Find where the given text appears and provide that cell's center as [x, y] coordinate. 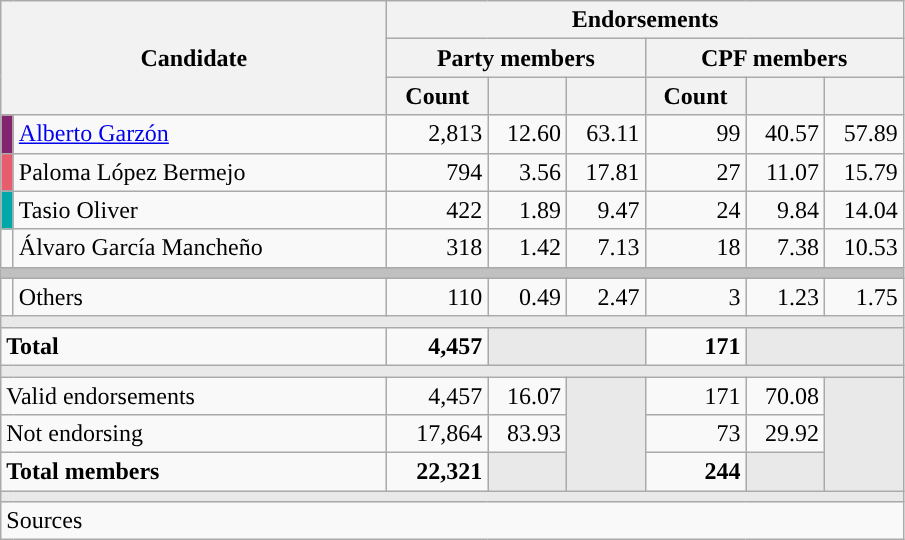
0.49 [528, 297]
Álvaro García Mancheño [200, 248]
7.13 [606, 248]
Alberto Garzón [200, 134]
7.38 [786, 248]
Total [194, 346]
99 [696, 134]
12.60 [528, 134]
24 [696, 210]
318 [438, 248]
1.42 [528, 248]
794 [438, 172]
27 [696, 172]
1.75 [864, 297]
22,321 [438, 472]
14.04 [864, 210]
40.57 [786, 134]
3.56 [528, 172]
10.53 [864, 248]
Total members [194, 472]
Not endorsing [194, 434]
Valid endorsements [194, 395]
Tasio Oliver [200, 210]
11.07 [786, 172]
1.89 [528, 210]
73 [696, 434]
Others [200, 297]
1.23 [786, 297]
CPF members [774, 58]
Paloma López Bermejo [200, 172]
18 [696, 248]
9.47 [606, 210]
16.07 [528, 395]
Sources [452, 521]
110 [438, 297]
17.81 [606, 172]
244 [696, 472]
3 [696, 297]
9.84 [786, 210]
Party members [516, 58]
63.11 [606, 134]
Endorsements [645, 20]
70.08 [786, 395]
422 [438, 210]
15.79 [864, 172]
57.89 [864, 134]
2.47 [606, 297]
2,813 [438, 134]
29.92 [786, 434]
17,864 [438, 434]
Candidate [194, 58]
83.93 [528, 434]
